Scan for the cell matching the given text and deliver its [x, y] coordinate at center. 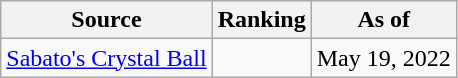
As of [384, 20]
May 19, 2022 [384, 58]
Sabato's Crystal Ball [106, 58]
Ranking [262, 20]
Source [106, 20]
